Search for the cell housing the specified text and yield its [X, Y] center coordinate. 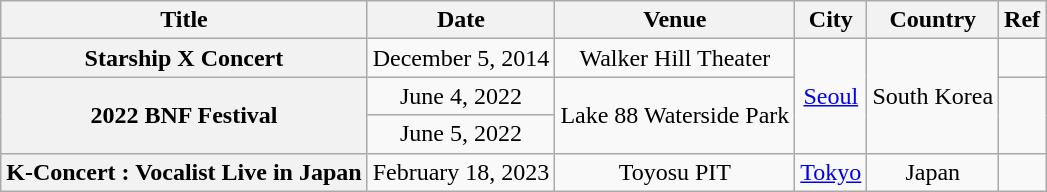
Country [933, 20]
Title [184, 20]
Japan [933, 172]
City [831, 20]
Ref [1022, 20]
Seoul [831, 96]
Starship X Concert [184, 58]
Lake 88 Waterside Park [675, 115]
December 5, 2014 [461, 58]
K-Concert : Vocalist Live in Japan [184, 172]
2022 BNF Festival [184, 115]
Date [461, 20]
June 4, 2022 [461, 96]
South Korea [933, 96]
June 5, 2022 [461, 134]
Toyosu PIT [675, 172]
Walker Hill Theater [675, 58]
February 18, 2023 [461, 172]
Venue [675, 20]
Tokyo [831, 172]
